Search for the cell housing the specified text and yield its (X, Y) center coordinate. 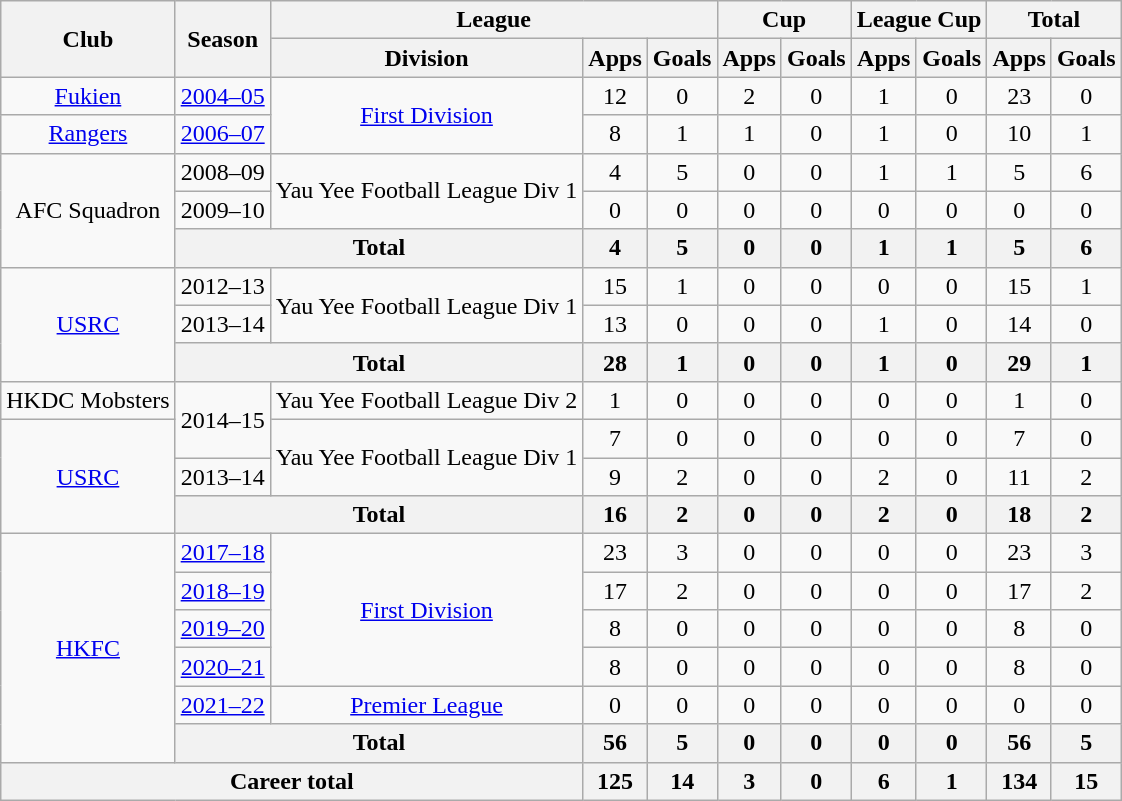
2009–10 (222, 210)
125 (615, 781)
Premier League (426, 705)
10 (1019, 134)
Division (426, 58)
11 (1019, 477)
2006–07 (222, 134)
2004–05 (222, 96)
Season (222, 39)
18 (1019, 515)
2012–13 (222, 286)
Yau Yee Football League Div 2 (426, 400)
9 (615, 477)
League (494, 20)
12 (615, 96)
2021–22 (222, 705)
Cup (784, 20)
2018–19 (222, 591)
Club (88, 39)
HKFC (88, 648)
28 (615, 362)
2017–18 (222, 553)
134 (1019, 781)
13 (615, 324)
Rangers (88, 134)
2019–20 (222, 629)
Fukien (88, 96)
16 (615, 515)
HKDC Mobsters (88, 400)
29 (1019, 362)
Career total (292, 781)
2014–15 (222, 419)
2020–21 (222, 667)
League Cup (919, 20)
AFC Squadron (88, 210)
2008–09 (222, 172)
